Output the [X, Y] coordinate of the center of the cell containing the given text.  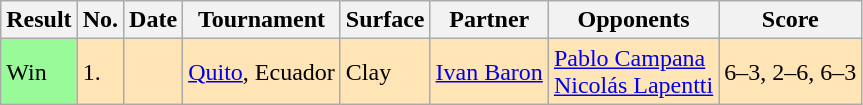
Pablo Campana Nicolás Lapentti [633, 72]
Win [39, 72]
Opponents [633, 20]
Clay [385, 72]
Score [790, 20]
Surface [385, 20]
No. [100, 20]
Partner [489, 20]
Date [154, 20]
Ivan Baron [489, 72]
6–3, 2–6, 6–3 [790, 72]
1. [100, 72]
Tournament [262, 20]
Result [39, 20]
Quito, Ecuador [262, 72]
